Locate the cell with the specified text and output its [x, y] center coordinate. 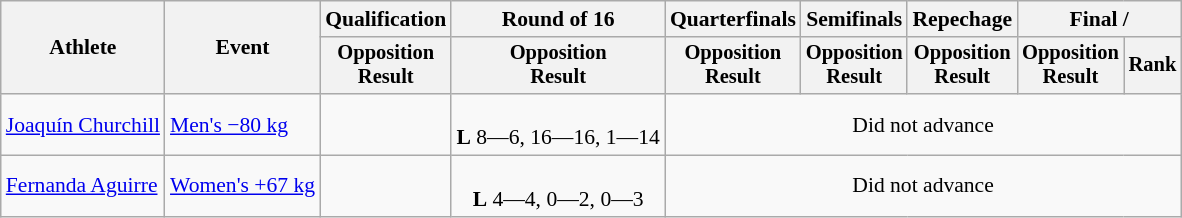
Repechage [962, 19]
L 8—6, 16—16, 1—14 [558, 124]
Women's +67 kg [242, 186]
Event [242, 48]
Athlete [83, 48]
Rank [1153, 66]
Joaquín Churchill [83, 124]
Qualification [386, 19]
Round of 16 [558, 19]
Semifinals [854, 19]
Men's −80 kg [242, 124]
Fernanda Aguirre [83, 186]
Final / [1099, 19]
L 4—4, 0—2, 0—3 [558, 186]
Quarterfinals [733, 19]
